Search for the cell housing the specified text and yield its [x, y] center coordinate. 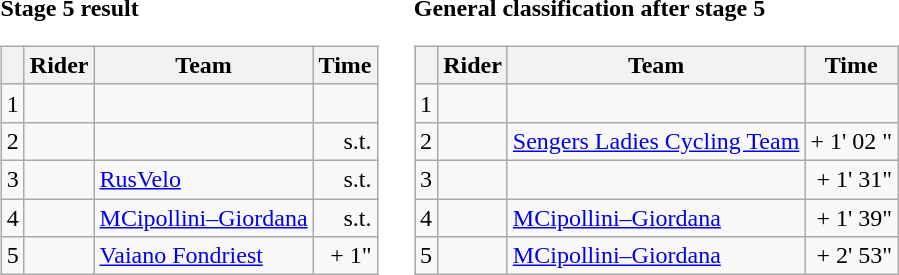
RusVelo [204, 179]
Sengers Ladies Cycling Team [656, 141]
+ 1" [345, 256]
+ 1' 31" [852, 179]
+ 1' 02 " [852, 141]
+ 1' 39" [852, 217]
+ 2' 53" [852, 256]
Vaiano Fondriest [204, 256]
